Output the [x, y] coordinate of the center of the cell containing the given text.  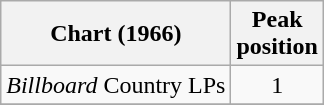
1 [277, 85]
Chart (1966) [116, 34]
Billboard Country LPs [116, 85]
Peakposition [277, 34]
